Output the [x, y] coordinate of the center of the cell containing the given text.  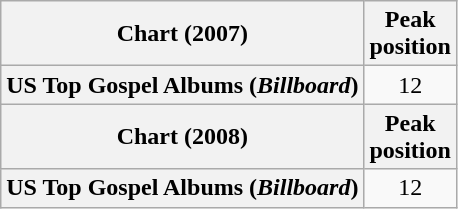
Chart (2007) [182, 34]
Chart (2008) [182, 136]
